Capture the cell that displays the provided text and extract its (x, y) central coordinate. 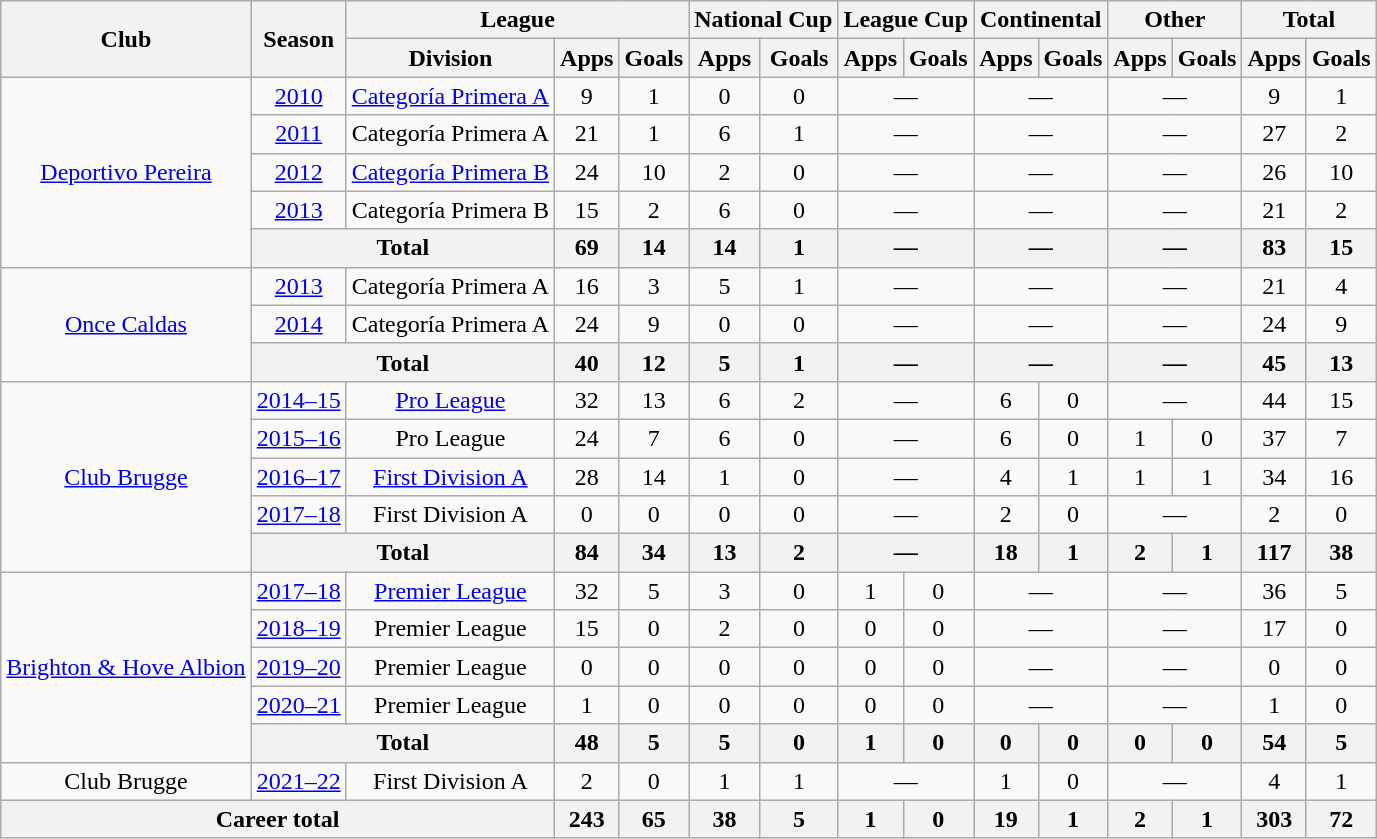
2010 (298, 96)
2014 (298, 324)
243 (587, 819)
45 (1274, 362)
84 (587, 553)
2016–17 (298, 477)
26 (1274, 172)
Deportivo Pereira (126, 172)
Other (1175, 20)
Division (450, 58)
12 (654, 362)
18 (1006, 553)
2019–20 (298, 667)
2014–15 (298, 400)
Season (298, 39)
69 (587, 248)
37 (1274, 438)
65 (654, 819)
54 (1274, 743)
28 (587, 477)
117 (1274, 553)
83 (1274, 248)
2015–16 (298, 438)
Brighton & Hove Albion (126, 667)
40 (587, 362)
2011 (298, 134)
2012 (298, 172)
44 (1274, 400)
Once Caldas (126, 324)
303 (1274, 819)
48 (587, 743)
17 (1274, 629)
National Cup (764, 20)
27 (1274, 134)
League (518, 20)
Career total (278, 819)
2021–22 (298, 781)
Continental (1041, 20)
72 (1341, 819)
36 (1274, 591)
2018–19 (298, 629)
2020–21 (298, 705)
19 (1006, 819)
Club (126, 39)
League Cup (906, 20)
